Determine the [x, y] coordinate at the center of the cell enclosing the given text.  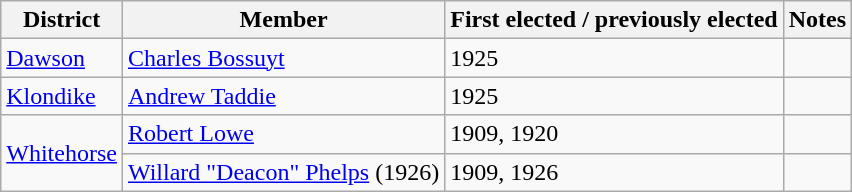
Robert Lowe [283, 134]
Andrew Taddie [283, 96]
Willard "Deacon" Phelps (1926) [283, 172]
Notes [817, 20]
Klondike [62, 96]
1909, 1926 [614, 172]
1909, 1920 [614, 134]
Dawson [62, 58]
First elected / previously elected [614, 20]
Charles Bossuyt [283, 58]
Member [283, 20]
District [62, 20]
Whitehorse [62, 153]
